Return the [x, y] coordinate for the center point of the cell that contains the specified text.  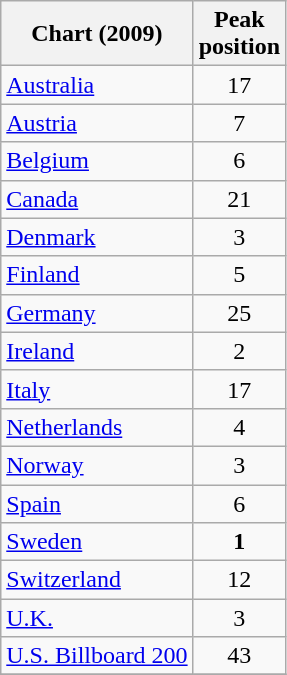
Denmark [97, 237]
21 [239, 199]
Austria [97, 123]
7 [239, 123]
Germany [97, 313]
U.K. [97, 618]
Sweden [97, 542]
25 [239, 313]
43 [239, 656]
Italy [97, 389]
Spain [97, 503]
U.S. Billboard 200 [97, 656]
Australia [97, 85]
Norway [97, 465]
Peakposition [239, 34]
1 [239, 542]
12 [239, 580]
Netherlands [97, 427]
2 [239, 351]
Canada [97, 199]
Belgium [97, 161]
5 [239, 275]
4 [239, 427]
Ireland [97, 351]
Chart (2009) [97, 34]
Switzerland [97, 580]
Finland [97, 275]
